Find where the given text appears and provide that cell's center as [X, Y] coordinate. 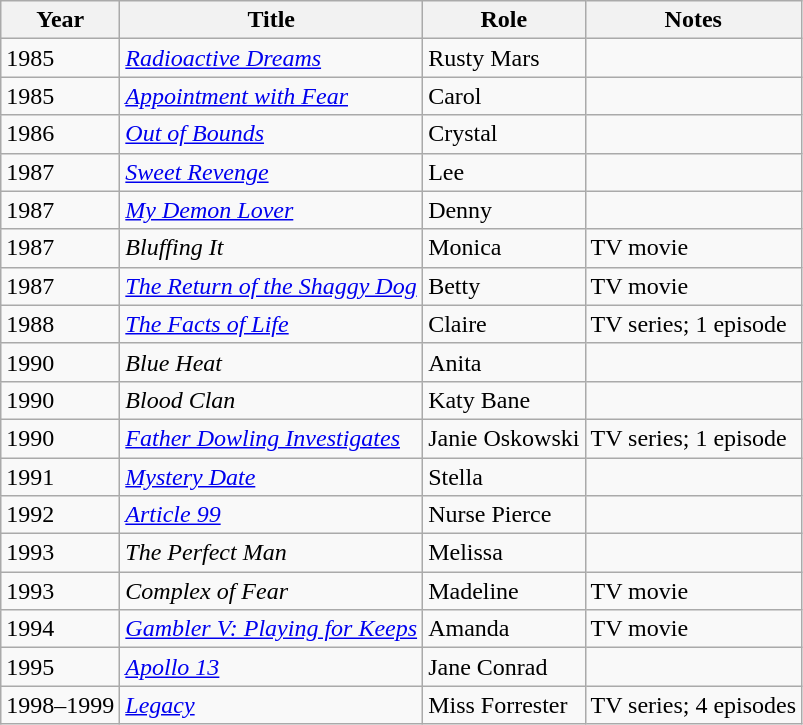
Jane Conrad [504, 667]
Madeline [504, 591]
Blue Heat [272, 362]
1995 [60, 667]
Role [504, 20]
Crystal [504, 134]
Complex of Fear [272, 591]
Legacy [272, 705]
The Return of the Shaggy Dog [272, 286]
Janie Oskowski [504, 438]
Apollo 13 [272, 667]
Father Dowling Investigates [272, 438]
Stella [504, 477]
Out of Bounds [272, 134]
The Perfect Man [272, 553]
The Facts of Life [272, 324]
Sweet Revenge [272, 172]
1992 [60, 515]
Gambler V: Playing for Keeps [272, 629]
Denny [504, 210]
Radioactive Dreams [272, 58]
1998–1999 [60, 705]
1988 [60, 324]
Nurse Pierce [504, 515]
Claire [504, 324]
Melissa [504, 553]
TV series; 4 episodes [694, 705]
Bluffing It [272, 248]
Betty [504, 286]
Anita [504, 362]
1991 [60, 477]
Blood Clan [272, 400]
My Demon Lover [272, 210]
Carol [504, 96]
Title [272, 20]
Article 99 [272, 515]
1986 [60, 134]
Notes [694, 20]
1994 [60, 629]
Mystery Date [272, 477]
Lee [504, 172]
Katy Bane [504, 400]
Monica [504, 248]
Appointment with Fear [272, 96]
Rusty Mars [504, 58]
Amanda [504, 629]
Miss Forrester [504, 705]
Year [60, 20]
